Determine the (x, y) coordinate at the center of the cell enclosing the given text.  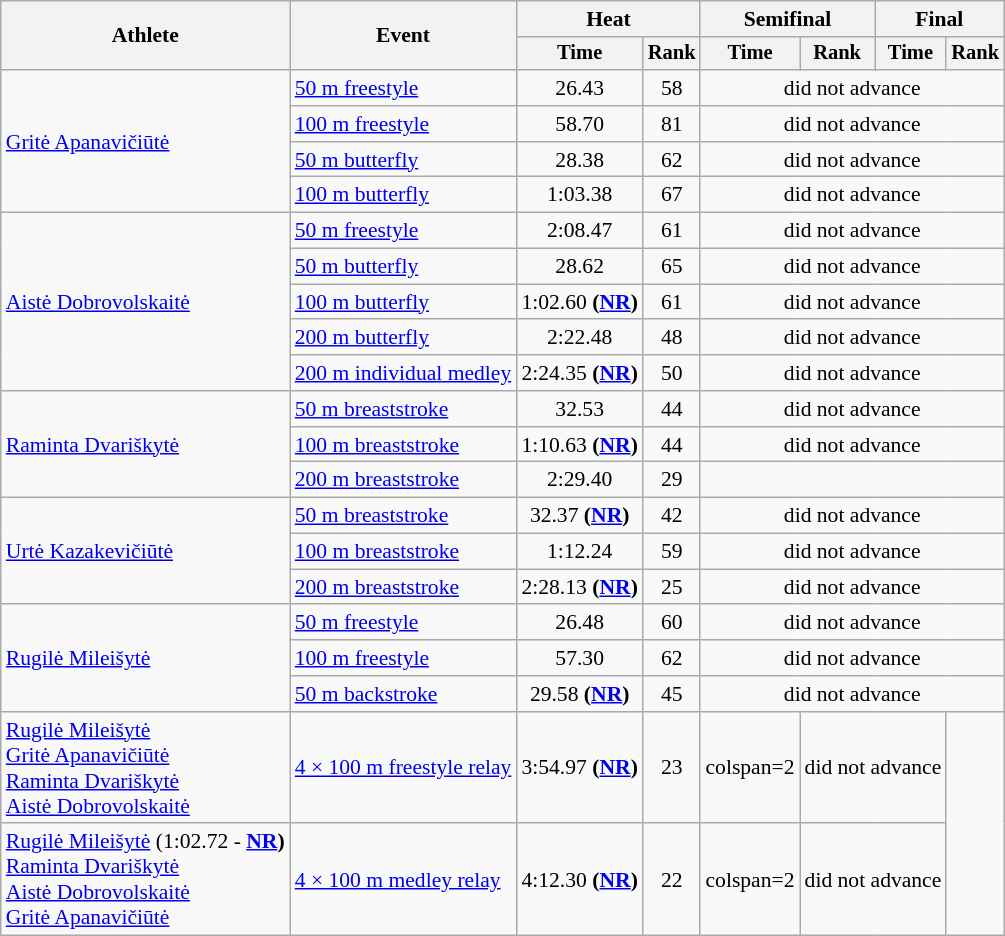
Final (940, 19)
45 (672, 694)
22 (672, 880)
200 m butterfly (404, 338)
60 (672, 623)
32.53 (579, 409)
2:24.35 (NR) (579, 373)
Gritė Apanavičiūtė (146, 141)
23 (672, 768)
Rugilė Mileišytė (1:02.72 - NR)Raminta DvariškytėAistė DobrovolskaitėGritė Apanavičiūtė (146, 880)
50 (672, 373)
1:03.38 (579, 195)
1:12.24 (579, 552)
81 (672, 124)
67 (672, 195)
29 (672, 480)
Semifinal (787, 19)
28.62 (579, 267)
Event (404, 36)
4 × 100 m freestyle relay (404, 768)
2:08.47 (579, 231)
2:22.48 (579, 338)
28.38 (579, 160)
Rugilė Mileišytė (146, 658)
4 × 100 m medley relay (404, 880)
200 m individual medley (404, 373)
2:28.13 (NR) (579, 587)
50 m backstroke (404, 694)
25 (672, 587)
1:10.63 (NR) (579, 445)
29.58 (NR) (579, 694)
Heat (608, 19)
26.43 (579, 88)
Rugilė MileišytėGritė ApanavičiūtėRaminta DvariškytėAistė Dobrovolskaitė (146, 768)
65 (672, 267)
4:12.30 (NR) (579, 880)
48 (672, 338)
Raminta Dvariškytė (146, 444)
32.37 (NR) (579, 516)
58.70 (579, 124)
26.48 (579, 623)
1:02.60 (NR) (579, 302)
Urtė Kazakevičiūtė (146, 552)
3:54.97 (NR) (579, 768)
Athlete (146, 36)
59 (672, 552)
58 (672, 88)
42 (672, 516)
Aistė Dobrovolskaitė (146, 302)
2:29.40 (579, 480)
57.30 (579, 658)
